Identify which cell holds the provided text, then report its [X, Y] central coordinate. 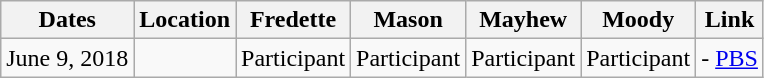
Location [185, 20]
June 9, 2018 [68, 58]
Dates [68, 20]
Link [730, 20]
Fredette [294, 20]
- PBS [730, 58]
Mayhew [524, 20]
Mason [408, 20]
Moody [638, 20]
